Return the [x, y] coordinate for the center point of the cell that contains the specified text.  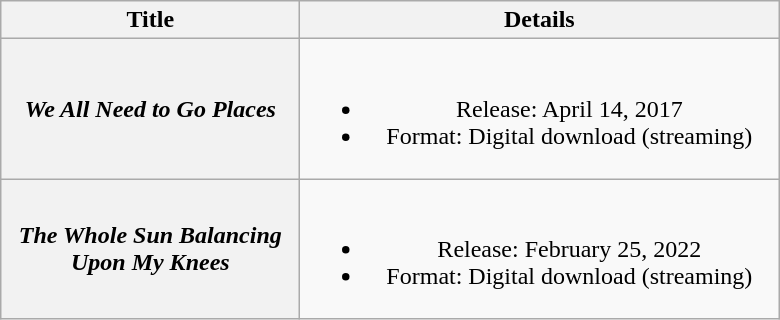
We All Need to Go Places [150, 109]
Release: February 25, 2022Format: Digital download (streaming) [540, 249]
The Whole Sun Balancing Upon My Knees [150, 249]
Details [540, 20]
Title [150, 20]
Release: April 14, 2017Format: Digital download (streaming) [540, 109]
